Return [X, Y] of the center of cell containing provided text 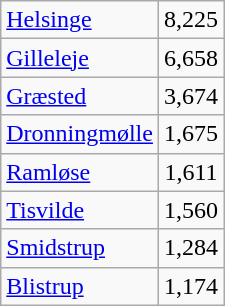
1,284 [190, 248]
3,674 [190, 96]
Helsinge [80, 20]
Ramløse [80, 172]
Gilleleje [80, 58]
1,560 [190, 210]
8,225 [190, 20]
1,675 [190, 134]
6,658 [190, 58]
Blistrup [80, 286]
Tisvilde [80, 210]
Smidstrup [80, 248]
Græsted [80, 96]
1,174 [190, 286]
1,611 [190, 172]
Dronningmølle [80, 134]
